Scan for the cell matching the given text and deliver its [X, Y] coordinate at center. 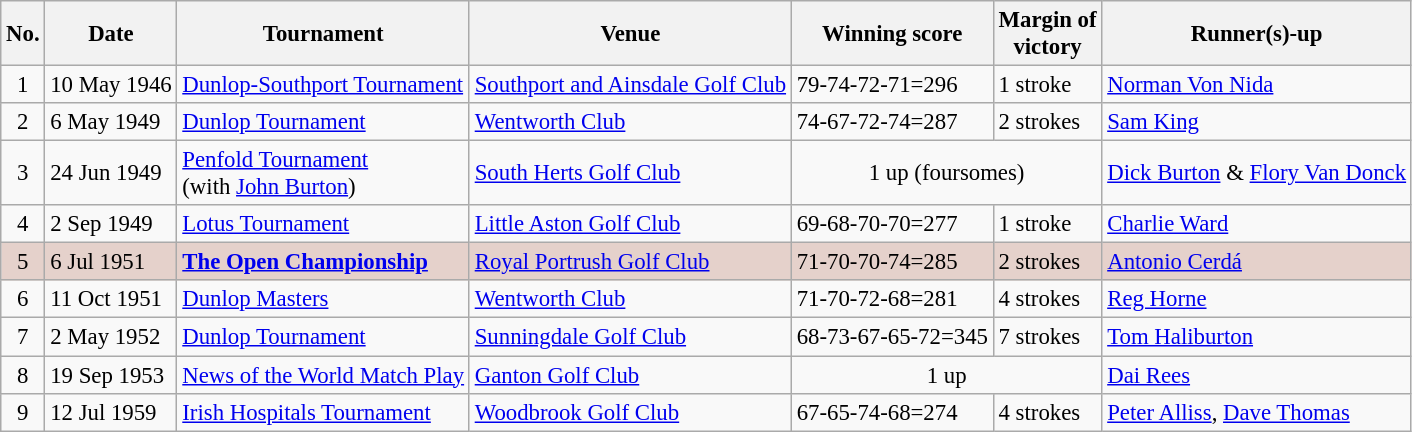
74-67-72-74=287 [892, 122]
8 [23, 375]
3 [23, 174]
Dunlop-Southport Tournament [323, 85]
79-74-72-71=296 [892, 85]
11 Oct 1951 [111, 299]
1 up [946, 375]
Margin ofvictory [1048, 34]
68-73-67-65-72=345 [892, 337]
Charlie Ward [1257, 224]
Ganton Golf Club [630, 375]
News of the World Match Play [323, 375]
6 Jul 1951 [111, 262]
5 [23, 262]
Irish Hospitals Tournament [323, 412]
Dai Rees [1257, 375]
South Herts Golf Club [630, 174]
Woodbrook Golf Club [630, 412]
6 [23, 299]
24 Jun 1949 [111, 174]
Date [111, 34]
Peter Alliss, Dave Thomas [1257, 412]
9 [23, 412]
Dick Burton & Flory Van Donck [1257, 174]
Venue [630, 34]
Sam King [1257, 122]
1 up (foursomes) [946, 174]
Antonio Cerdá [1257, 262]
69-68-70-70=277 [892, 224]
Little Aston Golf Club [630, 224]
1 [23, 85]
2 Sep 1949 [111, 224]
67-65-74-68=274 [892, 412]
7 [23, 337]
19 Sep 1953 [111, 375]
The Open Championship [323, 262]
10 May 1946 [111, 85]
Norman Von Nida [1257, 85]
71-70-70-74=285 [892, 262]
2 May 1952 [111, 337]
Penfold Tournament(with John Burton) [323, 174]
Runner(s)-up [1257, 34]
Reg Horne [1257, 299]
2 [23, 122]
Winning score [892, 34]
Tom Haliburton [1257, 337]
4 [23, 224]
Tournament [323, 34]
Royal Portrush Golf Club [630, 262]
7 strokes [1048, 337]
Sunningdale Golf Club [630, 337]
Lotus Tournament [323, 224]
71-70-72-68=281 [892, 299]
Dunlop Masters [323, 299]
No. [23, 34]
Southport and Ainsdale Golf Club [630, 85]
6 May 1949 [111, 122]
12 Jul 1959 [111, 412]
